Identify which cell holds the provided text, then report its (x, y) central coordinate. 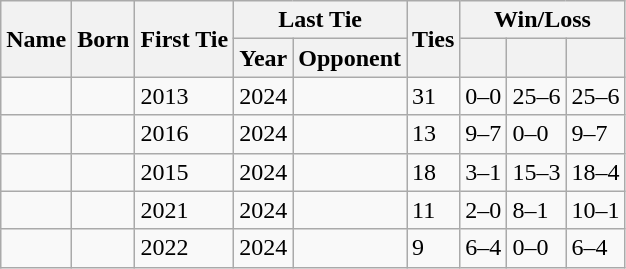
2–0 (484, 210)
2016 (184, 134)
8–1 (536, 210)
31 (434, 96)
2021 (184, 210)
13 (434, 134)
Ties (434, 39)
9 (434, 248)
2015 (184, 172)
3–1 (484, 172)
First Tie (184, 39)
11 (434, 210)
18 (434, 172)
Win/Loss (542, 20)
Born (104, 39)
15–3 (536, 172)
Year (264, 58)
2013 (184, 96)
10–1 (596, 210)
Opponent (350, 58)
Name (36, 39)
2022 (184, 248)
Last Tie (320, 20)
18–4 (596, 172)
